Identify which cell holds the provided text, then report its [x, y] central coordinate. 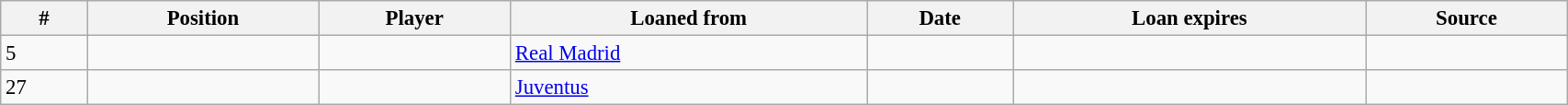
# [44, 18]
Real Madrid [689, 53]
Loaned from [689, 18]
Source [1466, 18]
Loan expires [1190, 18]
27 [44, 87]
Position [203, 18]
Date [941, 18]
5 [44, 53]
Player [415, 18]
Juventus [689, 87]
